Detect which cell encompasses the target text, then output its (x, y) center coordinate. 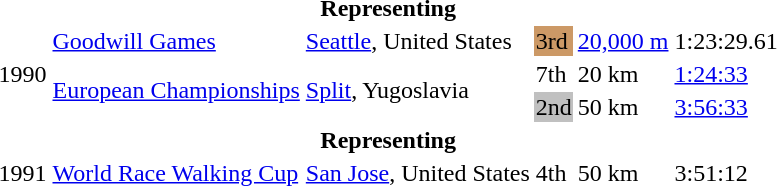
Seattle, United States (418, 41)
50 km (623, 107)
3rd (554, 41)
20,000 m (623, 41)
Goodwill Games (176, 41)
European Championships (176, 90)
20 km (623, 74)
2nd (554, 107)
Split, Yugoslavia (418, 90)
7th (554, 74)
